Scan for the cell matching the given text and deliver its (x, y) coordinate at center. 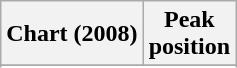
Chart (2008) (72, 34)
Peak position (189, 34)
